From the cell containing the given text, extract its center point as [X, Y] coordinate. 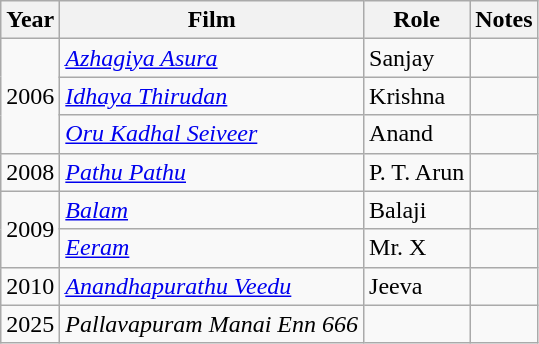
Anandhapurathu Veedu [212, 286]
2006 [30, 96]
Sanjay [417, 58]
Mr. X [417, 248]
2010 [30, 286]
Krishna [417, 96]
Jeeva [417, 286]
2008 [30, 172]
Idhaya Thirudan [212, 96]
Oru Kadhal Seiveer [212, 134]
Anand [417, 134]
Eeram [212, 248]
Azhagiya Asura [212, 58]
Role [417, 20]
Pathu Pathu [212, 172]
Notes [504, 20]
2025 [30, 324]
2009 [30, 229]
Film [212, 20]
Balam [212, 210]
P. T. Arun [417, 172]
Year [30, 20]
Balaji [417, 210]
Pallavapuram Manai Enn 666 [212, 324]
